Search for the cell housing the specified text and yield its [x, y] center coordinate. 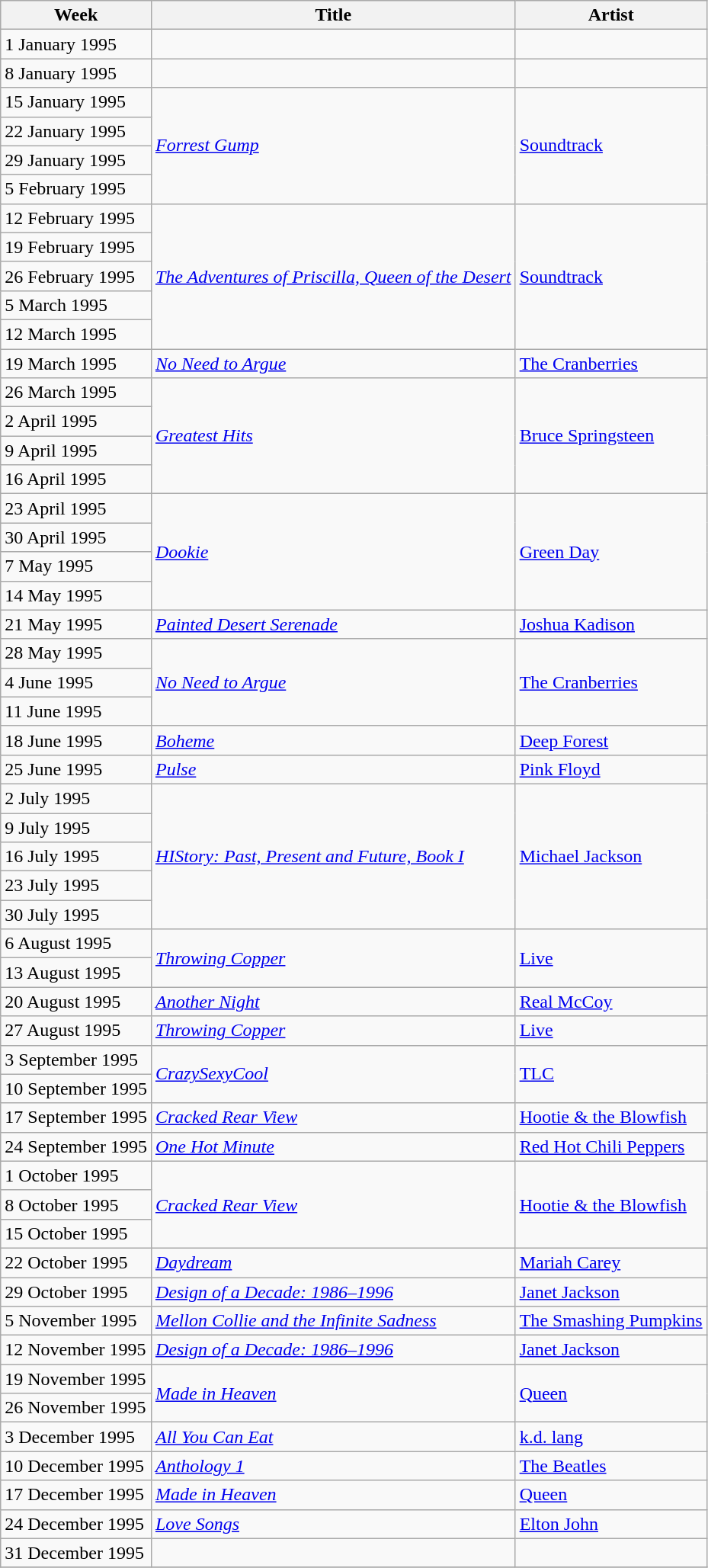
Michael Jackson [611, 856]
19 February 1995 [76, 247]
15 January 1995 [76, 102]
23 April 1995 [76, 508]
Greatest Hits [333, 436]
19 March 1995 [76, 364]
Artist [611, 15]
30 July 1995 [76, 915]
10 December 1995 [76, 1466]
24 December 1995 [76, 1524]
2 April 1995 [76, 422]
HIStory: Past, Present and Future, Book I [333, 856]
3 December 1995 [76, 1437]
10 September 1995 [76, 1089]
11 June 1995 [76, 711]
Joshua Kadison [611, 624]
20 August 1995 [76, 1002]
Green Day [611, 552]
22 January 1995 [76, 131]
Real McCoy [611, 1002]
7 May 1995 [76, 566]
22 October 1995 [76, 1262]
23 July 1995 [76, 886]
Love Songs [333, 1524]
Anthology 1 [333, 1466]
24 September 1995 [76, 1146]
12 November 1995 [76, 1350]
3 September 1995 [76, 1060]
Deep Forest [611, 740]
Dookie [333, 552]
9 April 1995 [76, 451]
28 May 1995 [76, 653]
Elton John [611, 1524]
16 April 1995 [76, 479]
12 March 1995 [76, 334]
21 May 1995 [76, 624]
29 January 1995 [76, 160]
9 July 1995 [76, 827]
1 January 1995 [76, 44]
Mellon Collie and the Infinite Sadness [333, 1321]
30 April 1995 [76, 537]
19 November 1995 [76, 1379]
25 June 1995 [76, 769]
Title [333, 15]
5 November 1995 [76, 1321]
Boheme [333, 740]
Week [76, 15]
5 February 1995 [76, 189]
26 March 1995 [76, 393]
TLC [611, 1074]
2 July 1995 [76, 798]
Pulse [333, 769]
The Adventures of Priscilla, Queen of the Desert [333, 276]
29 October 1995 [76, 1292]
k.d. lang [611, 1437]
Forrest Gump [333, 146]
Painted Desert Serenade [333, 624]
26 November 1995 [76, 1408]
17 September 1995 [76, 1117]
5 March 1995 [76, 305]
8 January 1995 [76, 73]
27 August 1995 [76, 1031]
Another Night [333, 1002]
8 October 1995 [76, 1204]
26 February 1995 [76, 276]
18 June 1995 [76, 740]
17 December 1995 [76, 1495]
13 August 1995 [76, 973]
16 July 1995 [76, 857]
31 December 1995 [76, 1553]
CrazySexyCool [333, 1074]
Red Hot Chili Peppers [611, 1146]
One Hot Minute [333, 1146]
Pink Floyd [611, 769]
All You Can Eat [333, 1437]
15 October 1995 [76, 1233]
Mariah Carey [611, 1262]
14 May 1995 [76, 595]
Daydream [333, 1262]
1 October 1995 [76, 1175]
The Smashing Pumpkins [611, 1321]
Bruce Springsteen [611, 436]
4 June 1995 [76, 682]
6 August 1995 [76, 944]
The Beatles [611, 1466]
12 February 1995 [76, 218]
